Capture the cell that displays the provided text and extract its (X, Y) central coordinate. 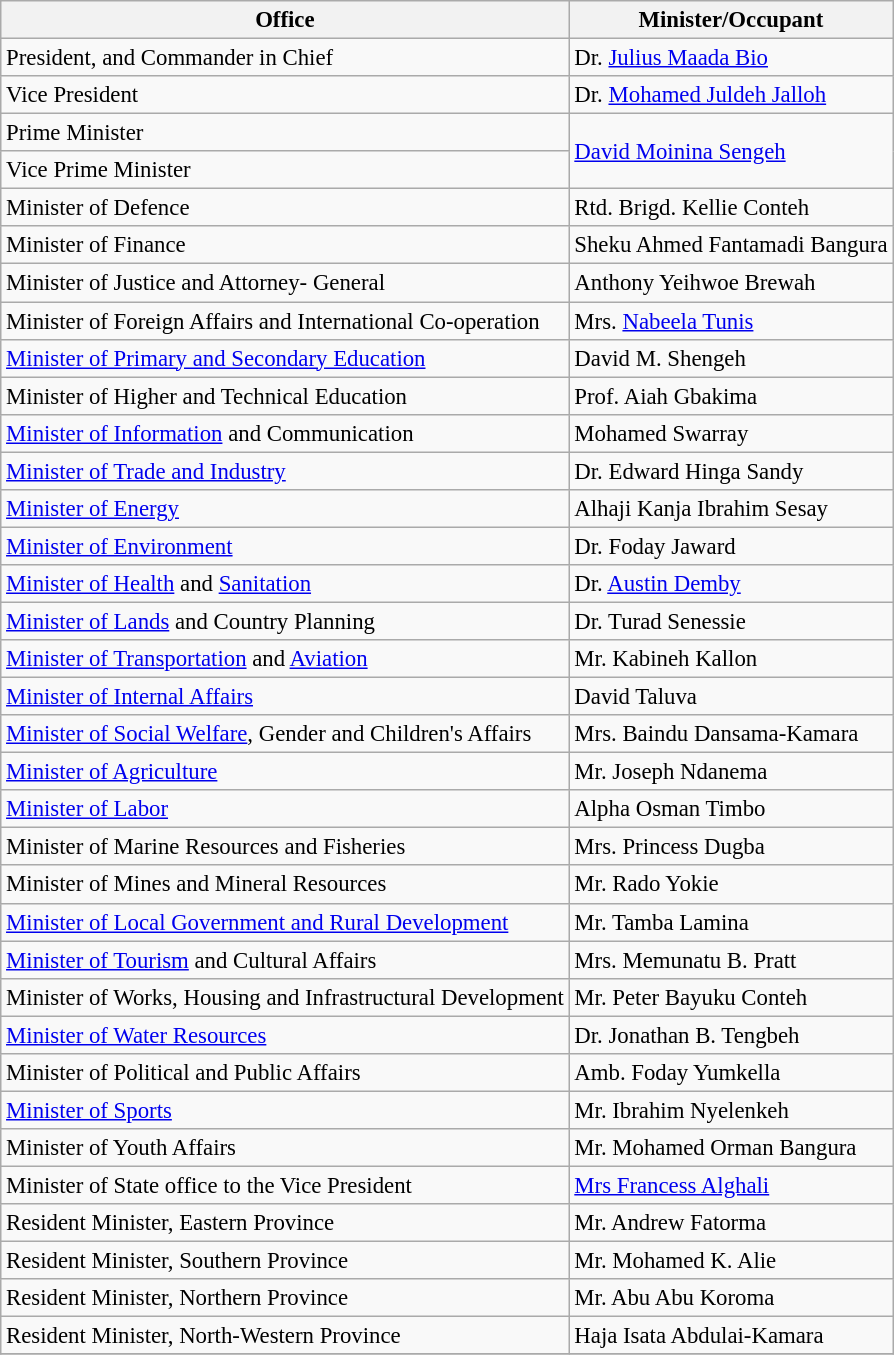
Minister of Higher and Technical Education (285, 396)
Alpha Osman Timbo (731, 809)
Minister of Justice and Attorney- General (285, 283)
Mr. Mohamed Orman Bangura (731, 1148)
Mrs. Princess Dugba (731, 847)
Mr. Rado Yokie (731, 885)
Sheku Ahmed Fantamadi Bangura (731, 245)
Vice Prime Minister (285, 170)
Minister of Marine Resources and Fisheries (285, 847)
Minister of Lands and Country Planning (285, 621)
Minister of Political and Public Affairs (285, 1073)
President, and Commander in Chief (285, 58)
Minister of Environment (285, 546)
Rtd. Brigd. Kellie Conteh (731, 208)
Mr. Mohamed K. Alie (731, 1261)
Haja Isata Abdulai-Kamara (731, 1336)
Resident Minister, Eastern Province (285, 1223)
Minister of Local Government and Rural Development (285, 922)
Minister of State office to the Vice President (285, 1185)
Minister of Tourism and Cultural Affairs (285, 960)
Mrs. Baindu Dansama-Kamara (731, 734)
Mr. Abu Abu Koroma (731, 1298)
Mrs. Memunatu B. Pratt (731, 960)
David Moinina Sengeh (731, 152)
Mrs Francess Alghali (731, 1185)
Dr. Austin Demby (731, 584)
Mr. Kabineh Kallon (731, 659)
Amb. Foday Yumkella (731, 1073)
Mr. Peter Bayuku Conteh (731, 997)
Minister of Foreign Affairs and International Co-operation (285, 321)
Minister of Sports (285, 1110)
Dr. Edward Hinga Sandy (731, 471)
David Taluva (731, 697)
Mrs. Nabeela Tunis (731, 321)
Prof. Aiah Gbakima (731, 396)
Minister of Information and Communication (285, 433)
Prime Minister (285, 133)
Minister of Internal Affairs (285, 697)
Minister of Trade and Industry (285, 471)
Minister of Social Welfare, Gender and Children's Affairs (285, 734)
Mr. Joseph Ndanema (731, 772)
Minister of Agriculture (285, 772)
Dr. Turad Senessie (731, 621)
Dr. Foday Jaward (731, 546)
Vice President (285, 95)
Minister of Defence (285, 208)
Minister of Water Resources (285, 1035)
Mr. Tamba Lamina (731, 922)
Minister/Occupant (731, 20)
Minister of Transportation and Aviation (285, 659)
Dr. Jonathan B. Tengbeh (731, 1035)
Mohamed Swarray (731, 433)
Dr. Julius Maada Bio (731, 58)
David M. Shengeh (731, 358)
Minister of Health and Sanitation (285, 584)
Minister of Youth Affairs (285, 1148)
Alhaji Kanja Ibrahim Sesay (731, 509)
Minister of Labor (285, 809)
Resident Minister, Northern Province (285, 1298)
Minister of Works, Housing and Infrastructural Development (285, 997)
Minister of Mines and Mineral Resources (285, 885)
Anthony Yeihwoe Brewah (731, 283)
Mr. Andrew Fatorma (731, 1223)
Minister of Primary and Secondary Education (285, 358)
Dr. Mohamed Juldeh Jalloh (731, 95)
Minister of Finance (285, 245)
Mr. Ibrahim Nyelenkeh (731, 1110)
Resident Minister, North-Western Province (285, 1336)
Minister of Energy (285, 509)
Resident Minister, Southern Province (285, 1261)
Office (285, 20)
